Determine the [x, y] coordinate at the center of the cell enclosing the given text.  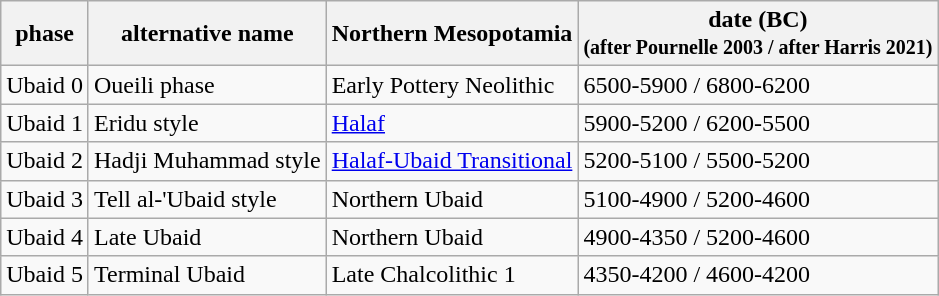
Hadji Muhammad style [207, 161]
Eridu style [207, 123]
Ubaid 5 [45, 275]
Ubaid 4 [45, 237]
Late Ubaid [207, 237]
Halaf [452, 123]
5100-4900 / 5200-4600 [758, 199]
Ubaid 0 [45, 85]
Oueili phase [207, 85]
alternative name [207, 34]
4350-4200 / 4600-4200 [758, 275]
Terminal Ubaid [207, 275]
Halaf-Ubaid Transitional [452, 161]
6500-5900 / 6800-6200 [758, 85]
Late Chalcolithic 1 [452, 275]
phase [45, 34]
5900-5200 / 6200-5500 [758, 123]
Northern Mesopotamia [452, 34]
5200-5100 / 5500-5200 [758, 161]
4900-4350 / 5200-4600 [758, 237]
Ubaid 2 [45, 161]
Early Pottery Neolithic [452, 85]
date (BC)(after Pournelle 2003 / after Harris 2021) [758, 34]
Ubaid 3 [45, 199]
Ubaid 1 [45, 123]
Tell al-'Ubaid style [207, 199]
